Detect which cell encompasses the target text, then output its [X, Y] center coordinate. 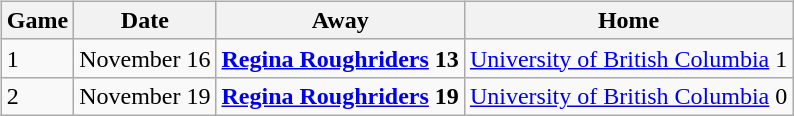
University of British Columbia 0 [628, 96]
Game [37, 20]
Regina Roughriders 19 [340, 96]
Date [145, 20]
1 [37, 58]
Regina Roughriders 13 [340, 58]
November 16 [145, 58]
Away [340, 20]
University of British Columbia 1 [628, 58]
2 [37, 96]
Home [628, 20]
November 19 [145, 96]
